Pinpoint the cell where the given text exists, returning its [X, Y] midpoint coordinate. 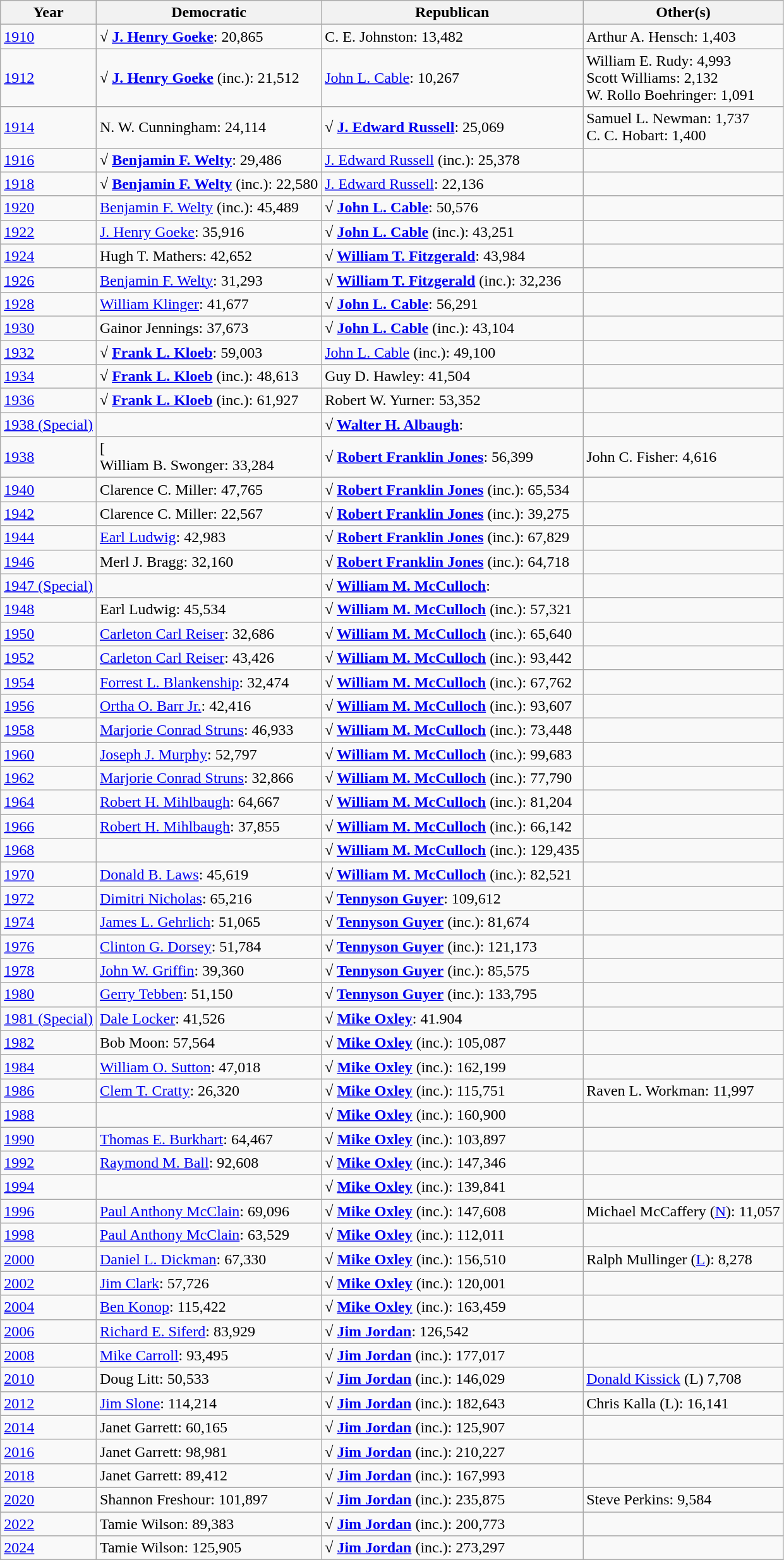
Marjorie Conrad Struns: 32,866 [208, 778]
Carleton Carl Reiser: 32,686 [208, 634]
Clem T. Cratty: 26,320 [208, 1091]
√ Jim Jordan (inc.): 177,017 [452, 1355]
Arthur A. Hensch: 1,403 [684, 37]
John C. Fisher: 4,616 [684, 457]
Joseph J. Murphy: 52,797 [208, 754]
1970 [49, 874]
[William B. Swonger: 33,284 [208, 457]
√ Jim Jordan (inc.): 210,227 [452, 1451]
√ Mike Oxley (inc.): 160,900 [452, 1115]
√ Walter H. Albaugh: [452, 425]
1968 [49, 850]
1920 [49, 208]
√ Tennyson Guyer: 109,612 [452, 898]
1964 [49, 802]
Dimitri Nicholas: 65,216 [208, 898]
J. Henry Goeke: 35,916 [208, 232]
Robert H. Mihlbaugh: 64,667 [208, 802]
√ William M. McCulloch: [452, 586]
Steve Perkins: 9,584 [684, 1499]
√ William T. Fitzgerald: 43,984 [452, 256]
√ Benjamin F. Welty: 29,486 [208, 160]
1984 [49, 1067]
Merl J. Bragg: 32,160 [208, 562]
Samuel L. Newman: 1,737C. C. Hobart: 1,400 [684, 128]
1916 [49, 160]
1946 [49, 562]
√ Mike Oxley (inc.): 163,459 [452, 1307]
J. Edward Russell: 22,136 [452, 184]
√ John L. Cable: 56,291 [452, 304]
Other(s) [684, 13]
√ Mike Oxley (inc.): 139,841 [452, 1187]
1952 [49, 658]
√ Jim Jordan (inc.): 167,993 [452, 1475]
√ William M. McCulloch (inc.): 66,142 [452, 826]
1954 [49, 682]
√ Jim Jordan (inc.): 235,875 [452, 1499]
1914 [49, 128]
√ Mike Oxley (inc.): 115,751 [452, 1091]
1972 [49, 898]
√ William M. McCulloch (inc.): 57,321 [452, 610]
√ John L. Cable: 50,576 [452, 208]
√ William M. McCulloch (inc.): 99,683 [452, 754]
√ Jim Jordan (inc.): 273,297 [452, 1548]
√ Mike Oxley (inc.): 147,346 [452, 1163]
√ William T. Fitzgerald (inc.): 32,236 [452, 280]
1996 [49, 1211]
1956 [49, 706]
Donald B. Laws: 45,619 [208, 874]
Shannon Freshour: 101,897 [208, 1499]
Paul Anthony McClain: 63,529 [208, 1235]
1918 [49, 184]
Jim Slone: 114,214 [208, 1403]
1932 [49, 352]
√ William M. McCulloch (inc.): 67,762 [452, 682]
Earl Ludwig: 45,534 [208, 610]
√ Frank L. Kloeb: 59,003 [208, 352]
1998 [49, 1235]
√ William M. McCulloch (inc.): 129,435 [452, 850]
2018 [49, 1475]
2016 [49, 1451]
Gerry Tebben: 51,150 [208, 995]
1981 (Special) [49, 1019]
√ J. Henry Goeke: 20,865 [208, 37]
Benjamin F. Welty (inc.): 45,489 [208, 208]
√ William M. McCulloch (inc.): 93,442 [452, 658]
1978 [49, 970]
1924 [49, 256]
√ Jim Jordan (inc.): 146,029 [452, 1379]
√ Mike Oxley (inc.): 162,199 [452, 1067]
James L. Gehrlich: 51,065 [208, 922]
√ William M. McCulloch (inc.): 73,448 [452, 730]
1962 [49, 778]
√ Tennyson Guyer (inc.): 81,674 [452, 922]
Daniel L. Dickman: 67,330 [208, 1259]
Robert H. Mihlbaugh: 37,855 [208, 826]
1922 [49, 232]
Year [49, 13]
Benjamin F. Welty: 31,293 [208, 280]
1936 [49, 401]
√ Mike Oxley (inc.): 147,608 [452, 1211]
√ William M. McCulloch (inc.): 93,607 [452, 706]
Clarence C. Miller: 47,765 [208, 490]
1950 [49, 634]
√ Jim Jordan (inc.): 200,773 [452, 1523]
Carleton Carl Reiser: 43,426 [208, 658]
Jim Clark: 57,726 [208, 1283]
1928 [49, 304]
1948 [49, 610]
Mike Carroll: 93,495 [208, 1355]
√ Jim Jordan (inc.): 182,643 [452, 1403]
Tamie Wilson: 125,905 [208, 1548]
√ William M. McCulloch (inc.): 81,204 [452, 802]
1958 [49, 730]
√ William M. McCulloch (inc.): 82,521 [452, 874]
1934 [49, 377]
John L. Cable: 10,267 [452, 78]
√ Mike Oxley (inc.): 156,510 [452, 1259]
1982 [49, 1043]
1947 (Special) [49, 586]
John L. Cable (inc.): 49,100 [452, 352]
Robert W. Yurner: 53,352 [452, 401]
√ Tennyson Guyer (inc.): 121,173 [452, 946]
William E. Rudy: 4,993Scott Williams: 2,132W. Rollo Boehringer: 1,091 [684, 78]
Ortha O. Barr Jr.: 42,416 [208, 706]
Ben Konop: 115,422 [208, 1307]
1926 [49, 280]
Forrest L. Blankenship: 32,474 [208, 682]
1994 [49, 1187]
Paul Anthony McClain: 69,096 [208, 1211]
√ William M. McCulloch (inc.): 77,790 [452, 778]
Clarence C. Miller: 22,567 [208, 514]
1992 [49, 1163]
1974 [49, 922]
Chris Kalla (L): 16,141 [684, 1403]
√ Jim Jordan (inc.): 125,907 [452, 1427]
√ Jim Jordan: 126,542 [452, 1331]
√ Mike Oxley: 41.904 [452, 1019]
John W. Griffin: 39,360 [208, 970]
√ Mike Oxley (inc.): 112,011 [452, 1235]
William Klinger: 41,677 [208, 304]
Doug Litt: 50,533 [208, 1379]
√ Tennyson Guyer (inc.): 133,795 [452, 995]
2022 [49, 1523]
1910 [49, 37]
2006 [49, 1331]
1988 [49, 1115]
√ Benjamin F. Welty (inc.): 22,580 [208, 184]
Janet Garrett: 89,412 [208, 1475]
1930 [49, 328]
Janet Garrett: 98,981 [208, 1451]
√ William M. McCulloch (inc.): 65,640 [452, 634]
2010 [49, 1379]
1986 [49, 1091]
Marjorie Conrad Struns: 46,933 [208, 730]
Michael McCaffery (N): 11,057 [684, 1211]
1990 [49, 1139]
Donald Kissick (L) 7,708 [684, 1379]
C. E. Johnston: 13,482 [452, 37]
Raven L. Workman: 11,997 [684, 1091]
1938 (Special) [49, 425]
Dale Locker: 41,526 [208, 1019]
√ Frank L. Kloeb (inc.): 61,927 [208, 401]
1960 [49, 754]
Guy D. Hawley: 41,504 [452, 377]
√ Frank L. Kloeb (inc.): 48,613 [208, 377]
2000 [49, 1259]
1966 [49, 826]
√ Robert Franklin Jones (inc.): 65,534 [452, 490]
Earl Ludwig: 42,983 [208, 538]
2004 [49, 1307]
1980 [49, 995]
N. W. Cunningham: 24,114 [208, 128]
√ John L. Cable (inc.): 43,251 [452, 232]
2020 [49, 1499]
William O. Sutton: 47,018 [208, 1067]
1942 [49, 514]
√ Robert Franklin Jones: 56,399 [452, 457]
√ Robert Franklin Jones (inc.): 64,718 [452, 562]
Thomas E. Burkhart: 64,467 [208, 1139]
1912 [49, 78]
√ Mike Oxley (inc.): 105,087 [452, 1043]
√ Mike Oxley (inc.): 103,897 [452, 1139]
Republican [452, 13]
J. Edward Russell (inc.): 25,378 [452, 160]
√ Mike Oxley (inc.): 120,001 [452, 1283]
Bob Moon: 57,564 [208, 1043]
Raymond M. Ball: 92,608 [208, 1163]
Ralph Mullinger (L): 8,278 [684, 1259]
2012 [49, 1403]
√ J. Edward Russell: 25,069 [452, 128]
1976 [49, 946]
√ Robert Franklin Jones (inc.): 67,829 [452, 538]
2014 [49, 1427]
2024 [49, 1548]
Gainor Jennings: 37,673 [208, 328]
Janet Garrett: 60,165 [208, 1427]
√ John L. Cable (inc.): 43,104 [452, 328]
√ Tennyson Guyer (inc.): 85,575 [452, 970]
2008 [49, 1355]
Democratic [208, 13]
√ J. Henry Goeke (inc.): 21,512 [208, 78]
Tamie Wilson: 89,383 [208, 1523]
1944 [49, 538]
1940 [49, 490]
√ Robert Franklin Jones (inc.): 39,275 [452, 514]
Hugh T. Mathers: 42,652 [208, 256]
Clinton G. Dorsey: 51,784 [208, 946]
2002 [49, 1283]
Richard E. Siferd: 83,929 [208, 1331]
1938 [49, 457]
